Provide the (X, Y) coordinate of the cell's center where the given text is located.  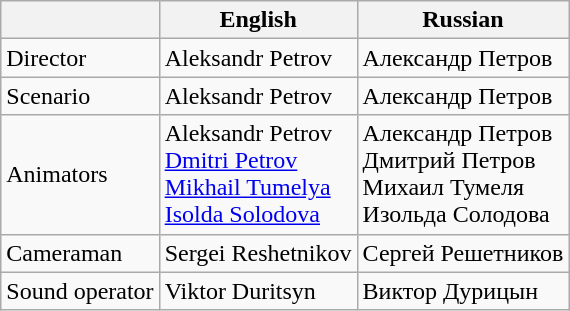
Сергей Решетников (463, 253)
Александр ПетровДмитрий ПетровМихаил ТумеляИзольда Солодова (463, 174)
Aleksandr PetrovDmitri PetrovMikhail TumelyaIsolda Solodova (258, 174)
Cameraman (80, 253)
Scenario (80, 96)
Animators (80, 174)
Виктор Дурицын (463, 291)
Sound operator (80, 291)
Viktor Duritsyn (258, 291)
Director (80, 58)
Russian (463, 20)
Sergei Reshetnikov (258, 253)
English (258, 20)
